Detect which cell encompasses the target text, then output its [x, y] center coordinate. 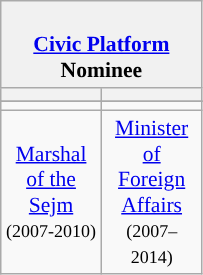
Civic Platform Nominee [102, 44]
Minister of Foreign Affairs(2007–2014) [152, 192]
Marshal of the Sejm(2007-2010) [52, 192]
